Provide the [x, y] coordinate of the cell's center where the given text is located.  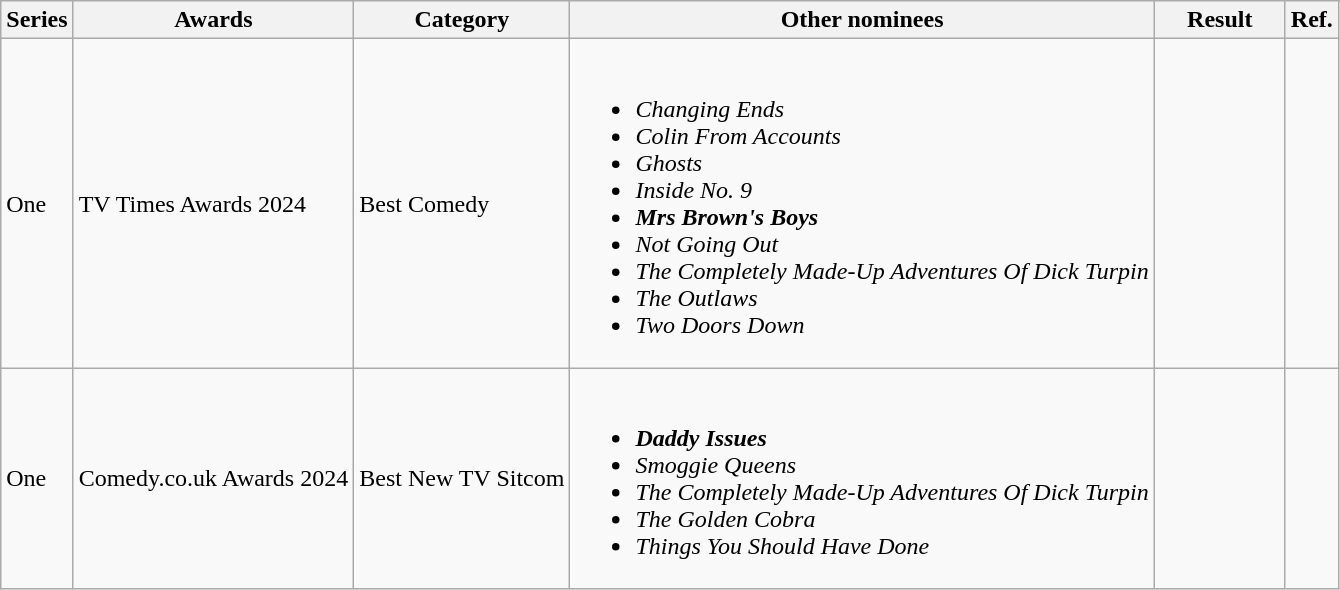
TV Times Awards 2024 [214, 204]
Best Comedy [462, 204]
Best New TV Sitcom [462, 478]
Result [1220, 20]
Series [37, 20]
Other nominees [862, 20]
Ref. [1312, 20]
Comedy.co.uk Awards 2024 [214, 478]
Awards [214, 20]
Daddy IssuesSmoggie QueensThe Completely Made-Up Adventures Of Dick TurpinThe Golden CobraThings You Should Have Done [862, 478]
Category [462, 20]
